Capture the cell that displays the provided text and extract its (x, y) central coordinate. 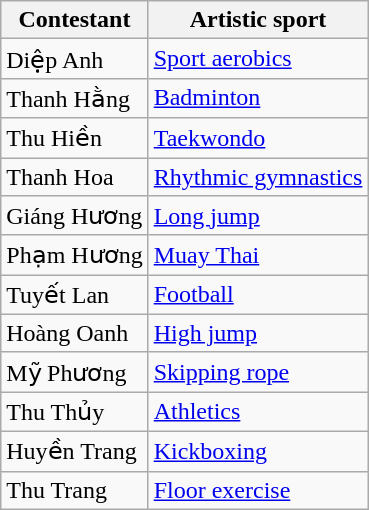
Hoàng Oanh (74, 333)
Tuyết Lan (74, 295)
Thanh Hoa (74, 177)
Long jump (258, 216)
Phạm Hương (74, 255)
Thanh Hằng (74, 98)
Thu Hiền (74, 138)
Kickboxing (258, 451)
Thu Trang (74, 490)
Sport aerobics (258, 59)
Muay Thai (258, 255)
Rhythmic gymnastics (258, 177)
Football (258, 295)
Taekwondo (258, 138)
Contestant (74, 20)
Diệp Anh (74, 59)
Floor exercise (258, 490)
Huyền Trang (74, 451)
High jump (258, 333)
Skipping rope (258, 372)
Artistic sport (258, 20)
Athletics (258, 412)
Mỹ Phương (74, 372)
Thu Thủy (74, 412)
Badminton (258, 98)
Giáng Hương (74, 216)
